Provide the [x, y] coordinate of the cell's center where the given text is located.  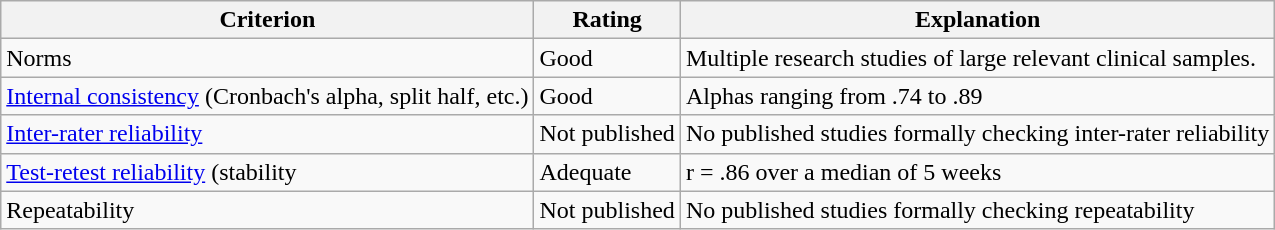
Multiple research studies of large relevant clinical samples. [977, 58]
Repeatability [268, 210]
Internal consistency (Cronbach's alpha, split half, etc.) [268, 96]
Rating [607, 20]
Alphas ranging from .74 to .89 [977, 96]
Adequate [607, 172]
Criterion [268, 20]
No published studies formally checking inter-rater reliability [977, 134]
No published studies formally checking repeatability [977, 210]
Norms [268, 58]
Inter-rater reliability [268, 134]
Test-retest reliability (stability [268, 172]
Explanation [977, 20]
r = .86 over a median of 5 weeks [977, 172]
